Locate the cell with the specified text and output its (X, Y) center coordinate. 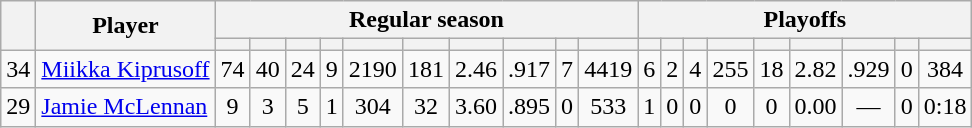
2.82 (816, 69)
2.46 (476, 69)
304 (372, 107)
24 (302, 69)
2 (672, 69)
4419 (608, 69)
Miikka Kiprusoff (126, 69)
32 (426, 107)
7 (568, 69)
2190 (372, 69)
3 (268, 107)
0:18 (945, 107)
34 (18, 69)
255 (730, 69)
29 (18, 107)
6 (650, 69)
.895 (530, 107)
5 (302, 107)
— (868, 107)
18 (772, 69)
384 (945, 69)
.929 (868, 69)
40 (268, 69)
3.60 (476, 107)
181 (426, 69)
4 (696, 69)
Regular season (426, 20)
.917 (530, 69)
Playoffs (805, 20)
Jamie McLennan (126, 107)
0.00 (816, 107)
533 (608, 107)
74 (232, 69)
Player (126, 26)
